From the cell containing the given text, extract its center point as (X, Y) coordinate. 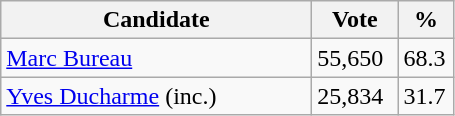
68.3 (426, 58)
Vote (355, 20)
% (426, 20)
Candidate (156, 20)
Marc Bureau (156, 58)
Yves Ducharme (inc.) (156, 96)
31.7 (426, 96)
55,650 (355, 58)
25,834 (355, 96)
